Return the (X, Y) coordinate for the center point of the cell that contains the specified text.  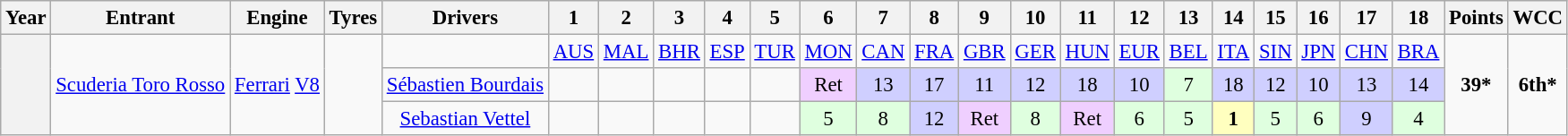
SIN (1275, 52)
EUR (1139, 52)
HUN (1087, 52)
Scuderia Toro Rosso (141, 86)
Sebastian Vettel (465, 119)
16 (1318, 18)
Year (26, 18)
AUS (573, 52)
MON (828, 52)
CAN (883, 52)
ESP (727, 52)
MAL (627, 52)
39* (1476, 86)
FRA (935, 52)
CHN (1367, 52)
BRA (1418, 52)
ITA (1234, 52)
Ferrari V8 (278, 86)
Drivers (465, 18)
Points (1476, 18)
15 (1275, 18)
2 (627, 18)
WCC (1538, 18)
Sébastien Bourdais (465, 85)
TUR (775, 52)
BEL (1188, 52)
Engine (278, 18)
GER (1035, 52)
JPN (1318, 52)
3 (679, 18)
6th* (1538, 86)
Tyres (353, 18)
Entrant (141, 18)
BHR (679, 52)
GBR (985, 52)
